Return the (X, Y) coordinate for the center point of the cell that contains the specified text.  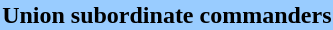
Union subordinate commanders (167, 15)
